Search for the cell housing the specified text and yield its [X, Y] center coordinate. 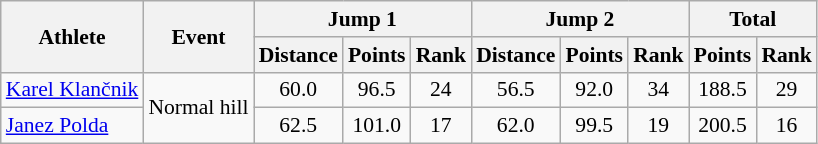
99.5 [594, 126]
Total [753, 19]
17 [442, 126]
Athlete [72, 36]
29 [786, 90]
16 [786, 126]
188.5 [723, 90]
Jump 1 [363, 19]
101.0 [377, 126]
60.0 [298, 90]
24 [442, 90]
Janez Polda [72, 126]
62.0 [516, 126]
Event [198, 36]
Karel Klančnik [72, 90]
19 [658, 126]
96.5 [377, 90]
Normal hill [198, 108]
56.5 [516, 90]
200.5 [723, 126]
34 [658, 90]
62.5 [298, 126]
92.0 [594, 90]
Jump 2 [580, 19]
